Search for the cell housing the specified text and yield its [x, y] center coordinate. 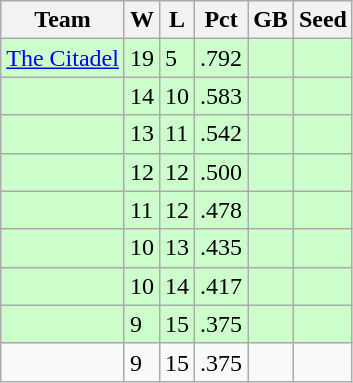
Seed [322, 20]
Team [63, 20]
.792 [222, 58]
L [178, 20]
5 [178, 58]
Pct [222, 20]
.500 [222, 172]
W [142, 20]
.417 [222, 286]
.478 [222, 210]
.583 [222, 96]
19 [142, 58]
.435 [222, 248]
The Citadel [63, 58]
.542 [222, 134]
GB [271, 20]
